Determine the [X, Y] coordinate at the center of the cell enclosing the given text.  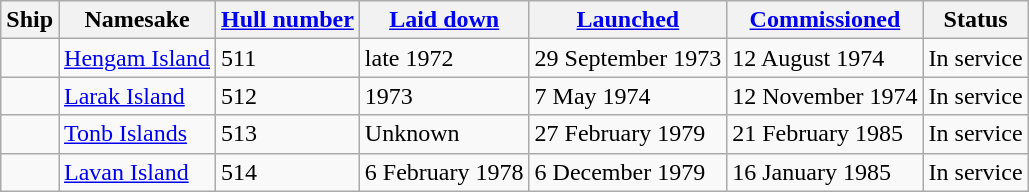
Ship [30, 20]
514 [288, 172]
Tonb Islands [138, 134]
6 February 1978 [444, 172]
21 February 1985 [825, 134]
Commissioned [825, 20]
12 August 1974 [825, 58]
6 December 1979 [628, 172]
Launched [628, 20]
511 [288, 58]
Namesake [138, 20]
27 February 1979 [628, 134]
Unknown [444, 134]
512 [288, 96]
late 1972 [444, 58]
29 September 1973 [628, 58]
7 May 1974 [628, 96]
513 [288, 134]
1973 [444, 96]
Larak Island [138, 96]
Status [976, 20]
Hull number [288, 20]
Hengam Island [138, 58]
Laid down [444, 20]
16 January 1985 [825, 172]
Lavan Island [138, 172]
12 November 1974 [825, 96]
